Output the (x, y) coordinate of the center of the cell containing the given text.  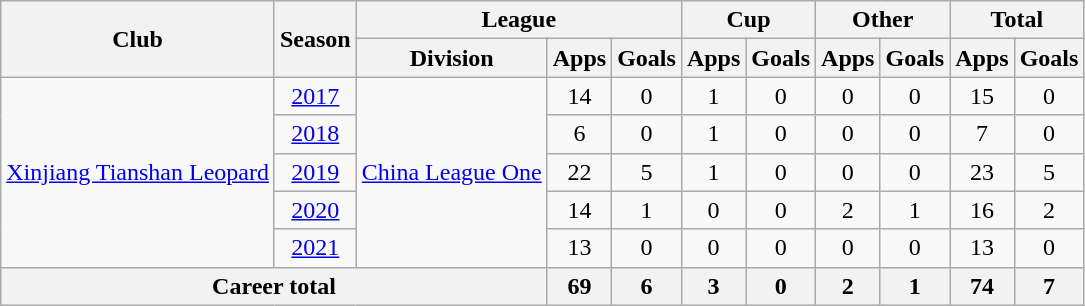
Xinjiang Tianshan Leopard (138, 172)
74 (982, 286)
2020 (315, 210)
2021 (315, 248)
Career total (274, 286)
15 (982, 96)
Season (315, 39)
Cup (748, 20)
Club (138, 39)
22 (579, 172)
League (518, 20)
23 (982, 172)
Total (1017, 20)
Division (452, 58)
2017 (315, 96)
China League One (452, 172)
Other (883, 20)
2018 (315, 134)
16 (982, 210)
3 (713, 286)
2019 (315, 172)
69 (579, 286)
